Locate the cell with the specified text and output its [X, Y] center coordinate. 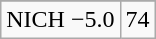
NICH −5.0 [60, 20]
74 [138, 20]
